Return (x, y) of the center of cell containing provided text 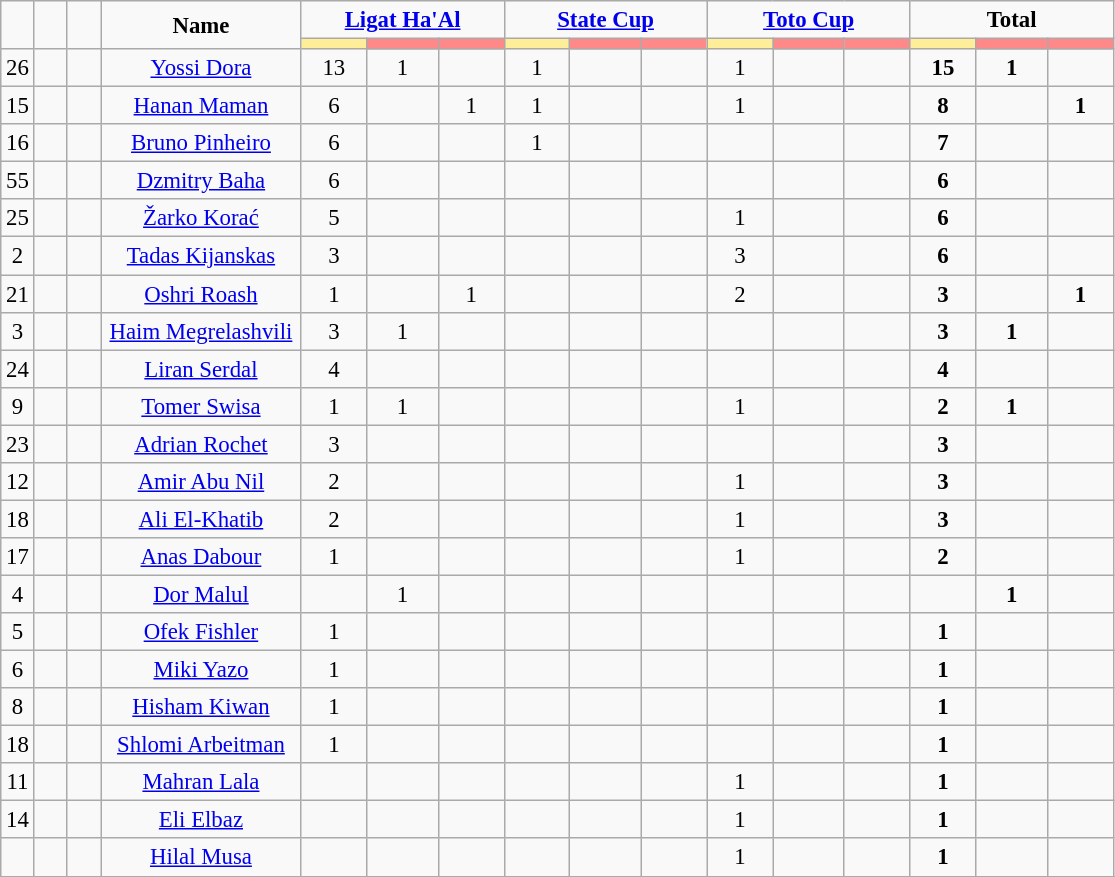
24 (18, 369)
Anas Dabour (201, 557)
Hilal Musa (201, 858)
55 (18, 181)
Hanan Maman (201, 106)
Eli Elbaz (201, 820)
Ligat Ha'Al (402, 20)
Total (1012, 20)
Žarko Korać (201, 219)
Amir Abu Nil (201, 482)
Dzmitry Baha (201, 181)
Mahran Lala (201, 782)
Liran Serdal (201, 369)
Bruno Pinheiro (201, 143)
Tadas Kijanskas (201, 256)
25 (18, 219)
Ofek Fishler (201, 632)
Yossi Dora (201, 68)
17 (18, 557)
Dor Malul (201, 594)
Toto Cup (808, 20)
26 (18, 68)
9 (18, 406)
State Cup (606, 20)
Name (201, 25)
Hisham Kiwan (201, 707)
12 (18, 482)
Adrian Rochet (201, 444)
11 (18, 782)
13 (334, 68)
Haim Megrelashvili (201, 331)
Oshri Roash (201, 294)
23 (18, 444)
16 (18, 143)
7 (943, 143)
Miki Yazo (201, 670)
Tomer Swisa (201, 406)
14 (18, 820)
Ali El-Khatib (201, 519)
Shlomi Arbeitman (201, 745)
21 (18, 294)
